Search for the cell housing the specified text and yield its [x, y] center coordinate. 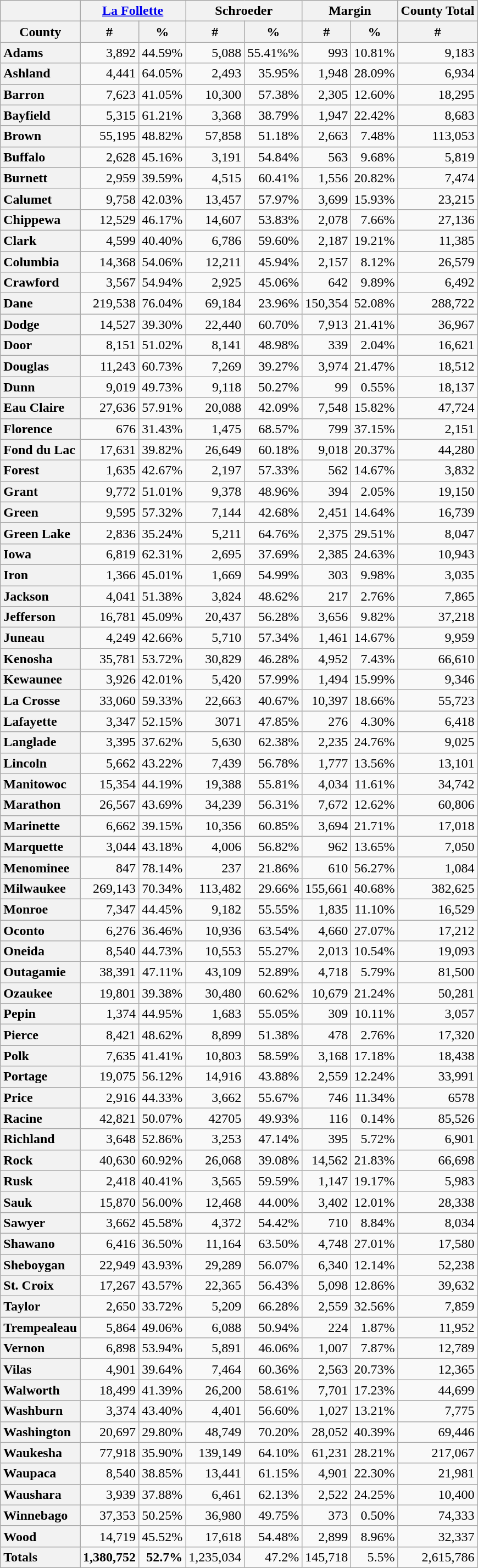
2,916 [110, 1097]
41.39% [163, 1390]
43.69% [163, 805]
55.05% [274, 1014]
394 [326, 491]
30,480 [215, 993]
45.94% [274, 262]
11.10% [375, 909]
60.70% [274, 324]
29.80% [163, 1432]
Waushara [41, 1494]
Rock [41, 1160]
56.28% [274, 617]
1,147 [326, 1181]
2,663 [326, 136]
26,649 [215, 450]
9.89% [375, 283]
2,375 [326, 533]
57.34% [274, 638]
62.38% [274, 742]
4.30% [375, 721]
11,952 [437, 1328]
27.07% [375, 931]
22,440 [215, 324]
57,858 [215, 136]
Barron [41, 94]
Waupaca [41, 1474]
1,475 [215, 429]
54.06% [163, 262]
42.09% [274, 408]
43.93% [163, 1264]
47.14% [274, 1139]
26,068 [215, 1160]
54.42% [274, 1223]
21.24% [375, 993]
4,041 [110, 596]
16,781 [110, 617]
395 [326, 1139]
Dodge [41, 324]
Iron [41, 575]
12.62% [375, 805]
10,936 [215, 931]
7,859 [437, 1307]
13.56% [375, 763]
Trempealeau [41, 1328]
36.50% [163, 1244]
8.96% [375, 1536]
5,864 [110, 1328]
47.11% [163, 972]
10,400 [437, 1494]
Jackson [41, 596]
22.42% [375, 115]
56.43% [274, 1286]
7,439 [215, 763]
276 [326, 721]
1,027 [326, 1411]
8,141 [215, 345]
59.60% [274, 240]
39.08% [274, 1160]
39.15% [163, 826]
7,050 [437, 847]
2,013 [326, 951]
Washington [41, 1432]
40.68% [375, 888]
15.99% [375, 680]
Douglas [41, 366]
44.00% [274, 1202]
7,635 [110, 1056]
2,899 [326, 1536]
23.96% [274, 304]
St. Croix [41, 1286]
2,836 [110, 533]
962 [326, 847]
36,967 [437, 324]
7,623 [110, 94]
38,391 [110, 972]
4,515 [215, 178]
52,238 [437, 1264]
46.17% [163, 220]
29.51% [375, 533]
42705 [215, 1118]
2,522 [326, 1494]
32.56% [375, 1307]
1,948 [326, 74]
7,775 [437, 1411]
6,898 [110, 1348]
Lafayette [41, 721]
3,402 [326, 1202]
11,243 [110, 366]
28,052 [326, 1432]
49.93% [274, 1118]
40.40% [163, 240]
55,195 [110, 136]
7,672 [326, 805]
60.41% [274, 178]
5.5% [375, 1557]
15,354 [110, 784]
2,650 [110, 1307]
59.33% [163, 701]
10,943 [437, 554]
Kenosha [41, 659]
8.84% [375, 1223]
4,660 [326, 931]
7.66% [375, 220]
642 [326, 283]
1,947 [326, 115]
9,183 [437, 53]
42.03% [163, 199]
6,418 [437, 721]
Crawford [41, 283]
17,212 [437, 931]
7,865 [437, 596]
56.27% [375, 867]
5,420 [215, 680]
51.18% [274, 136]
Grant [41, 491]
5,211 [215, 533]
42.68% [274, 512]
3,347 [110, 721]
339 [326, 345]
9,959 [437, 638]
35.90% [163, 1453]
1.87% [375, 1328]
6,934 [437, 74]
57.99% [274, 680]
5,819 [437, 157]
45.16% [163, 157]
22,663 [215, 701]
Lincoln [41, 763]
39.30% [163, 324]
20,437 [215, 617]
17.18% [375, 1056]
54.99% [274, 575]
Milwaukee [41, 888]
19,388 [215, 784]
9,772 [110, 491]
41.41% [163, 1056]
217,067 [437, 1453]
63.54% [274, 931]
44.73% [163, 951]
48.82% [163, 136]
43,109 [215, 972]
8,151 [110, 345]
3071 [215, 721]
35,781 [110, 659]
Outagamie [41, 972]
55.41%% [274, 53]
Dunn [41, 387]
44.19% [163, 784]
21.83% [375, 1160]
Polk [41, 1056]
3,832 [437, 471]
7,347 [110, 909]
29.66% [274, 888]
50.94% [274, 1328]
Eau Claire [41, 408]
Calumet [41, 199]
382,625 [437, 888]
2,151 [437, 429]
Oconto [41, 931]
County Total [437, 11]
7,144 [215, 512]
21.47% [375, 366]
Sauk [41, 1202]
Waukesha [41, 1453]
Door [41, 345]
19,093 [437, 951]
2,695 [215, 554]
3,368 [215, 115]
57.32% [163, 512]
18,137 [437, 387]
11,385 [437, 240]
2,187 [326, 240]
45.06% [274, 283]
19,150 [437, 491]
23,215 [437, 199]
47,724 [437, 408]
2,925 [215, 283]
746 [326, 1097]
20.37% [375, 450]
21.71% [375, 826]
33.72% [163, 1307]
22.30% [375, 1474]
2,493 [215, 74]
7,464 [215, 1369]
61.21% [163, 115]
34,742 [437, 784]
6,819 [110, 554]
61,231 [326, 1453]
4,952 [326, 659]
62.31% [163, 554]
45.58% [163, 1223]
15.93% [375, 199]
60.85% [274, 826]
309 [326, 1014]
10,300 [215, 94]
Marquette [41, 847]
10,397 [326, 701]
62.13% [274, 1494]
3,699 [326, 199]
Burnett [41, 178]
4,748 [326, 1244]
Kewaunee [41, 680]
Jefferson [41, 617]
Walworth [41, 1390]
26,567 [110, 805]
4,599 [110, 240]
5.72% [375, 1139]
11.34% [375, 1097]
17,018 [437, 826]
5,098 [326, 1286]
6,340 [326, 1264]
10.54% [375, 951]
3,057 [437, 1014]
1,556 [326, 178]
38.85% [163, 1474]
12,211 [215, 262]
40,630 [110, 1160]
54.94% [163, 283]
155,661 [326, 888]
Langlade [41, 742]
60.36% [274, 1369]
847 [110, 867]
20.82% [375, 178]
19.17% [375, 1181]
1,235,034 [215, 1557]
16,739 [437, 512]
373 [326, 1515]
993 [326, 53]
9.68% [375, 157]
70.20% [274, 1432]
1,366 [110, 575]
610 [326, 867]
Winnebago [41, 1515]
4,718 [326, 972]
Green [41, 512]
Ashland [41, 74]
16,529 [437, 909]
Margin [350, 11]
9.82% [375, 617]
Green Lake [41, 533]
Pepin [41, 1014]
35.24% [163, 533]
50.27% [274, 387]
44.95% [163, 1014]
53.83% [274, 220]
40.41% [163, 1181]
Sawyer [41, 1223]
217 [326, 596]
2,563 [326, 1369]
50.07% [163, 1118]
52.15% [163, 721]
12.24% [375, 1077]
6,416 [110, 1244]
38.79% [274, 115]
Chippewa [41, 220]
61.15% [274, 1474]
45.52% [163, 1536]
0.50% [375, 1515]
42.67% [163, 471]
49.73% [163, 387]
64.05% [163, 74]
9,346 [437, 680]
7,474 [437, 178]
7,548 [326, 408]
6,088 [215, 1328]
18,512 [437, 366]
37.15% [375, 429]
37,218 [437, 617]
7.87% [375, 1348]
24.25% [375, 1494]
41.05% [163, 94]
2.05% [375, 491]
2,385 [326, 554]
6,276 [110, 931]
12.01% [375, 1202]
9,378 [215, 491]
78.14% [163, 867]
64.10% [274, 1453]
150,354 [326, 304]
7,913 [326, 324]
12,789 [437, 1348]
36,980 [215, 1515]
7.43% [375, 659]
28.21% [375, 1453]
37,353 [110, 1515]
Pierce [41, 1035]
3,974 [326, 366]
17,618 [215, 1536]
37.69% [274, 554]
4,249 [110, 638]
288,722 [437, 304]
27,136 [437, 220]
0.55% [375, 387]
562 [326, 471]
12.86% [375, 1286]
17,320 [437, 1035]
18,499 [110, 1390]
14,562 [326, 1160]
15.82% [375, 408]
1,777 [326, 763]
3,044 [110, 847]
2.04% [375, 345]
45.01% [163, 575]
Schroeder [244, 11]
14,368 [110, 262]
66.28% [274, 1307]
29,289 [215, 1264]
8,683 [437, 115]
43.40% [163, 1411]
77,918 [110, 1453]
45.09% [163, 617]
26,200 [215, 1390]
Washburn [41, 1411]
269,143 [110, 888]
1,635 [110, 471]
52.86% [163, 1139]
66,698 [437, 1160]
5,662 [110, 763]
Marinette [41, 826]
31.43% [163, 429]
13.21% [375, 1411]
17,580 [437, 1244]
County [41, 32]
0.14% [375, 1118]
478 [326, 1035]
Florence [41, 429]
Sheboygan [41, 1264]
55.67% [274, 1097]
49.06% [163, 1328]
3,168 [326, 1056]
44.59% [163, 53]
2,235 [326, 742]
224 [326, 1328]
1,461 [326, 638]
39.59% [163, 178]
39.82% [163, 450]
Racine [41, 1118]
27.01% [375, 1244]
13.65% [375, 847]
Clark [41, 240]
9.98% [375, 575]
13,441 [215, 1474]
9,025 [437, 742]
Forest [41, 471]
66,610 [437, 659]
6,786 [215, 240]
9,595 [110, 512]
53.94% [163, 1348]
74,333 [437, 1515]
113,053 [437, 136]
Oneida [41, 951]
Menominee [41, 867]
3,035 [437, 575]
Fond du Lac [41, 450]
26,579 [437, 262]
39.38% [163, 993]
Richland [41, 1139]
59.59% [274, 1181]
13,101 [437, 763]
52.7% [163, 1557]
44,699 [437, 1390]
19.21% [375, 240]
Dane [41, 304]
1,374 [110, 1014]
Bayfield [41, 115]
8.12% [375, 262]
3,565 [215, 1181]
5,630 [215, 742]
55.81% [274, 784]
3,926 [110, 680]
3,567 [110, 283]
Wood [41, 1536]
21.41% [375, 324]
116 [326, 1118]
3,824 [215, 596]
2,305 [326, 94]
16,621 [437, 345]
6,492 [437, 283]
Adams [41, 53]
42.01% [163, 680]
19,801 [110, 993]
Ozaukee [41, 993]
3,395 [110, 742]
145,718 [326, 1557]
22,949 [110, 1264]
15,870 [110, 1202]
9,019 [110, 387]
56.78% [274, 763]
99 [326, 387]
33,991 [437, 1077]
48.98% [274, 345]
219,538 [110, 304]
69,446 [437, 1432]
5.79% [375, 972]
20,697 [110, 1432]
24.76% [375, 742]
39.27% [274, 366]
44.33% [163, 1097]
60.73% [163, 366]
14,527 [110, 324]
18.66% [375, 701]
43.22% [163, 763]
43.18% [163, 847]
51.02% [163, 345]
24.63% [375, 554]
2,078 [326, 220]
2,418 [110, 1181]
799 [326, 429]
9,018 [326, 450]
8,421 [110, 1035]
5,891 [215, 1348]
4,372 [215, 1223]
12,365 [437, 1369]
1,007 [326, 1348]
10.11% [375, 1014]
60,806 [437, 805]
70.34% [163, 888]
43.57% [163, 1286]
60.18% [274, 450]
20.73% [375, 1369]
4,441 [110, 74]
19,075 [110, 1077]
2,157 [326, 262]
37.88% [163, 1494]
5,315 [110, 115]
53.72% [163, 659]
54.48% [274, 1536]
Vilas [41, 1369]
5,983 [437, 1181]
1,494 [326, 680]
39,632 [437, 1286]
6578 [437, 1097]
6,461 [215, 1494]
34,239 [215, 805]
28,338 [437, 1202]
55.27% [274, 951]
27,636 [110, 408]
8,034 [437, 1223]
64.76% [274, 533]
11.61% [375, 784]
3,939 [110, 1494]
47.85% [274, 721]
3,648 [110, 1139]
3,253 [215, 1139]
303 [326, 575]
3,374 [110, 1411]
10,553 [215, 951]
12.14% [375, 1264]
2,615,786 [437, 1557]
Vernon [41, 1348]
18,295 [437, 94]
63.50% [274, 1244]
35.95% [274, 74]
57.38% [274, 94]
56.00% [163, 1202]
La Follette [133, 11]
113,482 [215, 888]
17.23% [375, 1390]
5,209 [215, 1307]
20,088 [215, 408]
237 [215, 867]
57.97% [274, 199]
14,607 [215, 220]
Portage [41, 1077]
39.64% [163, 1369]
22,365 [215, 1286]
5,088 [215, 53]
9,758 [110, 199]
Rusk [41, 1181]
5,710 [215, 638]
2,959 [110, 178]
2,451 [326, 512]
563 [326, 157]
46.28% [274, 659]
81,500 [437, 972]
3,892 [110, 53]
21,981 [437, 1474]
8,047 [437, 533]
56.12% [163, 1077]
6,901 [437, 1139]
49.75% [274, 1515]
Manitowoc [41, 784]
14,916 [215, 1077]
56.31% [274, 805]
56.82% [274, 847]
50,281 [437, 993]
8,899 [215, 1035]
12.60% [375, 94]
Monroe [41, 909]
Totals [41, 1557]
57.33% [274, 471]
56.07% [274, 1264]
30,829 [215, 659]
37.62% [163, 742]
48.96% [274, 491]
85,526 [437, 1118]
36.46% [163, 931]
17,631 [110, 450]
9,182 [215, 909]
50.25% [163, 1515]
1,084 [437, 867]
Iowa [41, 554]
42.66% [163, 638]
60.92% [163, 1160]
14.64% [375, 512]
Price [41, 1097]
1,683 [215, 1014]
139,149 [215, 1453]
10.81% [375, 53]
44.45% [163, 909]
1,835 [326, 909]
4,006 [215, 847]
32,337 [437, 1536]
7,701 [326, 1390]
10,803 [215, 1056]
1,669 [215, 575]
2,197 [215, 471]
10,356 [215, 826]
10,679 [326, 993]
68.57% [274, 429]
47.2% [274, 1557]
Taylor [41, 1307]
43.88% [274, 1077]
7.48% [375, 136]
3,656 [326, 617]
56.60% [274, 1411]
17,267 [110, 1286]
La Crosse [41, 701]
18,438 [437, 1056]
76.04% [163, 304]
4,401 [215, 1411]
42,821 [110, 1118]
676 [110, 429]
48,749 [215, 1432]
44,280 [437, 450]
14,719 [110, 1536]
1,380,752 [110, 1557]
4,034 [326, 784]
Buffalo [41, 157]
7,269 [215, 366]
13,457 [215, 199]
28.09% [375, 74]
Columbia [41, 262]
3,191 [215, 157]
3,694 [326, 826]
12,468 [215, 1202]
57.91% [163, 408]
40.67% [274, 701]
33,060 [110, 701]
58.61% [274, 1390]
Juneau [41, 638]
55.55% [274, 909]
40.39% [375, 1432]
21.86% [274, 867]
6,662 [110, 826]
58.59% [274, 1056]
60.62% [274, 993]
9,118 [215, 387]
52.08% [375, 304]
11,164 [215, 1244]
51.01% [163, 491]
54.84% [274, 157]
Shawano [41, 1244]
52.89% [274, 972]
Marathon [41, 805]
69,184 [215, 304]
710 [326, 1223]
46.06% [274, 1348]
Brown [41, 136]
2,628 [110, 157]
55,723 [437, 701]
12,529 [110, 220]
